Pinpoint the cell where the given text exists, returning its [X, Y] midpoint coordinate. 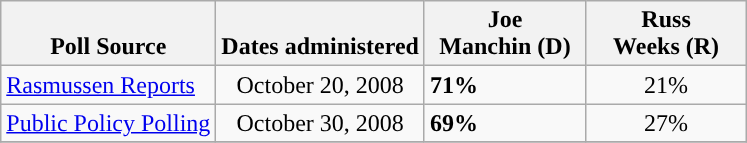
October 20, 2008 [320, 85]
JoeManchin (D) [504, 34]
Poll Source [108, 34]
27% [666, 123]
Public Policy Polling [108, 123]
Rasmussen Reports [108, 85]
RussWeeks (R) [666, 34]
71% [504, 85]
October 30, 2008 [320, 123]
21% [666, 85]
69% [504, 123]
Dates administered [320, 34]
